For the text-containing cell, return its midpoint in [X, Y] coordinate format. 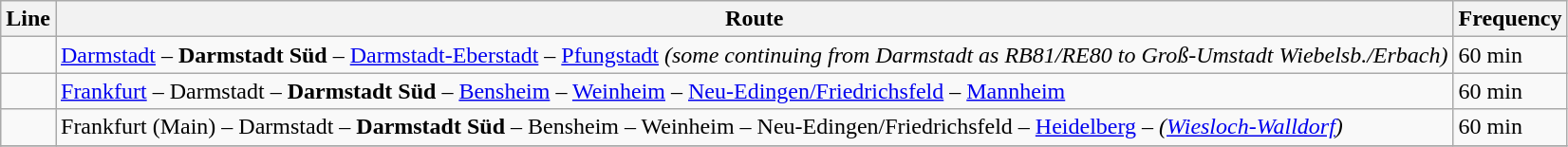
Frequency [1510, 19]
Line [28, 19]
Darmstadt – Darmstadt Süd – Darmstadt-Eberstadt – Pfungstadt (some continuing from Darmstadt as RB81/RE80 to Groß-Umstadt Wiebelsb./Erbach) [754, 55]
Route [754, 19]
Frankfurt (Main) – Darmstadt – Darmstadt Süd – Bensheim – Weinheim – Neu-Edingen/Friedrichsfeld – Heidelberg – (Wiesloch-Walldorf) [754, 127]
Frankfurt – Darmstadt – Darmstadt Süd – Bensheim – Weinheim – Neu-Edingen/Friedrichsfeld – Mannheim [754, 91]
